Pinpoint the cell where the given text exists, returning its (x, y) midpoint coordinate. 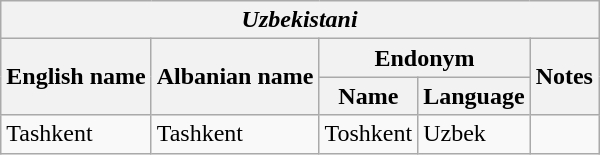
Toshkent (368, 134)
Language (474, 96)
Uzbek (474, 134)
English name (76, 77)
Notes (564, 77)
Albanian name (235, 77)
Uzbekistani (300, 20)
Endonym (424, 58)
Name (368, 96)
